Identify which cell holds the provided text, then report its [X, Y] central coordinate. 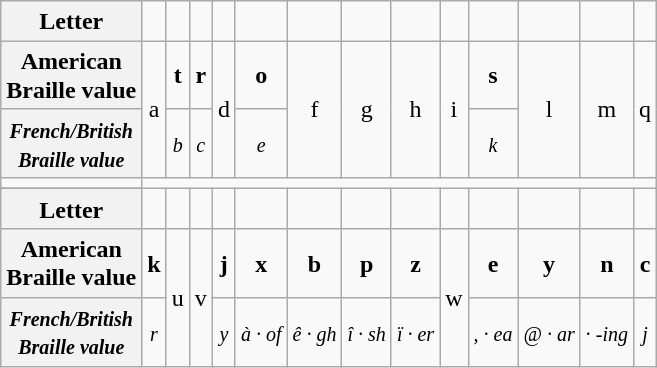
· -ing [606, 332]
u [178, 298]
ï · er [415, 332]
o [261, 76]
n [606, 264]
v [200, 298]
p [366, 264]
w [454, 298]
x [261, 264]
@ · ar [549, 332]
m [606, 110]
g [366, 110]
a [154, 110]
t [178, 76]
d [224, 110]
î · sh [366, 332]
f [314, 110]
l [549, 110]
ê · gh [314, 332]
, · ea [493, 332]
i [454, 110]
h [415, 110]
à · of [261, 332]
z [415, 264]
q [646, 110]
s [493, 76]
